Search for the cell housing the specified text and yield its (x, y) center coordinate. 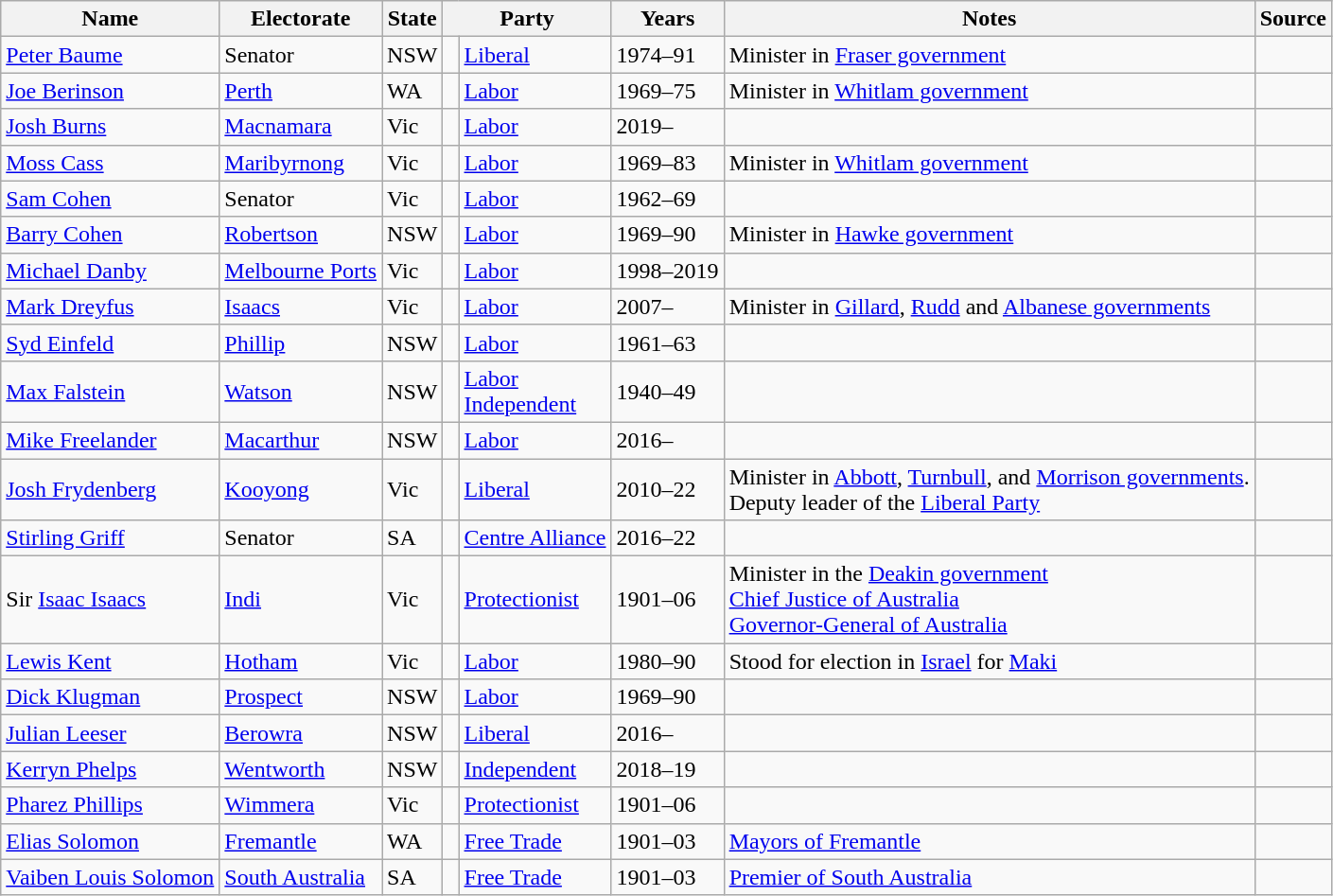
Peter Baume (110, 55)
Elias Solomon (110, 841)
Notes (990, 19)
Dick Klugman (110, 697)
South Australia (301, 877)
Max Falstein (110, 392)
Wentworth (301, 769)
Melbourne Ports (301, 271)
1969–75 (668, 91)
Berowra (301, 733)
Joe Berinson (110, 91)
Premier of South Australia (990, 877)
Maribyrnong (301, 163)
1969–83 (668, 163)
Kerryn Phelps (110, 769)
2007– (668, 307)
Name (110, 19)
Mayors of Fremantle (990, 841)
LaborIndependent (535, 392)
Wimmera (301, 805)
Moss Cass (110, 163)
Party (527, 19)
Michael Danby (110, 271)
Electorate (301, 19)
Minister in Fraser government (990, 55)
Stood for election in Israel for Maki (990, 661)
Barry Cohen (110, 235)
Centre Alliance (535, 538)
Fremantle (301, 841)
2016–22 (668, 538)
Kooyong (301, 488)
1962–69 (668, 199)
Minister in Gillard, Rudd and Albanese governments (990, 307)
Josh Burns (110, 127)
Macnamara (301, 127)
Watson (301, 392)
Mark Dreyfus (110, 307)
Perth (301, 91)
Lewis Kent (110, 661)
Minister in Abbott, Turnbull, and Morrison governments.Deputy leader of the Liberal Party (990, 488)
Josh Frydenberg (110, 488)
Independent (535, 769)
Robertson (301, 235)
Macarthur (301, 440)
Source (1292, 19)
Syd Einfeld (110, 343)
1940–49 (668, 392)
Prospect (301, 697)
State (412, 19)
1974–91 (668, 55)
Julian Leeser (110, 733)
Vaiben Louis Solomon (110, 877)
Phillip (301, 343)
2019– (668, 127)
Isaacs (301, 307)
Stirling Griff (110, 538)
Years (668, 19)
1998–2019 (668, 271)
Minister in the Deakin governmentChief Justice of AustraliaGovernor-General of Australia (990, 600)
Mike Freelander (110, 440)
Sam Cohen (110, 199)
Hotham (301, 661)
Indi (301, 600)
1980–90 (668, 661)
Pharez Phillips (110, 805)
1961–63 (668, 343)
Minister in Hawke government (990, 235)
2018–19 (668, 769)
Sir Isaac Isaacs (110, 600)
2010–22 (668, 488)
